Find where the given text appears and provide that cell's center as (X, Y) coordinate. 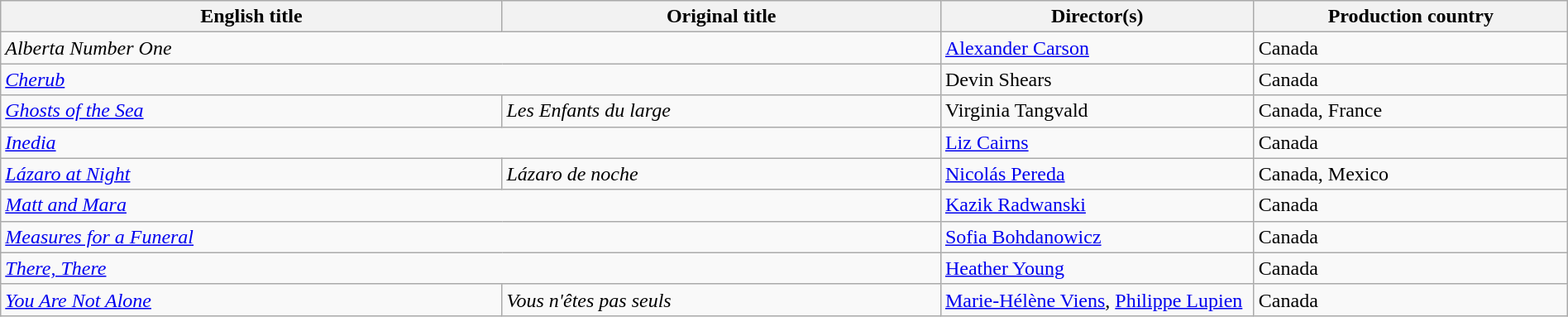
Virginia Tangvald (1097, 111)
Inedia (471, 142)
Sofia Bohdanowicz (1097, 237)
Devin Shears (1097, 79)
Canada, France (1411, 111)
Lázaro at Night (251, 174)
Heather Young (1097, 268)
Nicolás Pereda (1097, 174)
Marie-Hélène Viens, Philippe Lupien (1097, 300)
Alexander Carson (1097, 48)
English title (251, 17)
Director(s) (1097, 17)
Production country (1411, 17)
Liz Cairns (1097, 142)
Matt and Mara (471, 205)
Measures for a Funeral (471, 237)
Canada, Mexico (1411, 174)
Original title (721, 17)
Cherub (471, 79)
You Are Not Alone (251, 300)
Les Enfants du large (721, 111)
Kazik Radwanski (1097, 205)
Lázaro de noche (721, 174)
Vous n'êtes pas seuls (721, 300)
There, There (471, 268)
Ghosts of the Sea (251, 111)
Alberta Number One (471, 48)
